Return the (x, y) coordinate for the center point of the cell that contains the specified text.  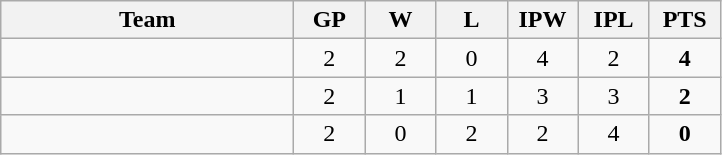
Team (148, 20)
GP (330, 20)
W (400, 20)
PTS (684, 20)
L (472, 20)
IPL (614, 20)
IPW (542, 20)
